Locate the cell with the specified text and output its [x, y] center coordinate. 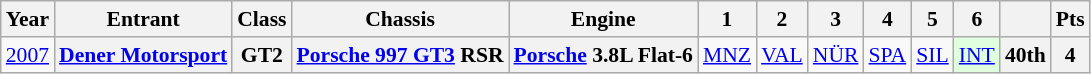
Class [262, 19]
Pts [1070, 19]
Porsche 3.8L Flat-6 [604, 55]
1 [727, 19]
MNZ [727, 55]
SPA [888, 55]
SIL [932, 55]
6 [977, 19]
Engine [604, 19]
VAL [782, 55]
2 [782, 19]
Year [28, 19]
Entrant [143, 19]
GT2 [262, 55]
5 [932, 19]
INT [977, 55]
40th [1026, 55]
Porsche 997 GT3 RSR [400, 55]
2007 [28, 55]
NÜR [836, 55]
3 [836, 19]
Chassis [400, 19]
Dener Motorsport [143, 55]
